Locate the cell with the specified text and output its (x, y) center coordinate. 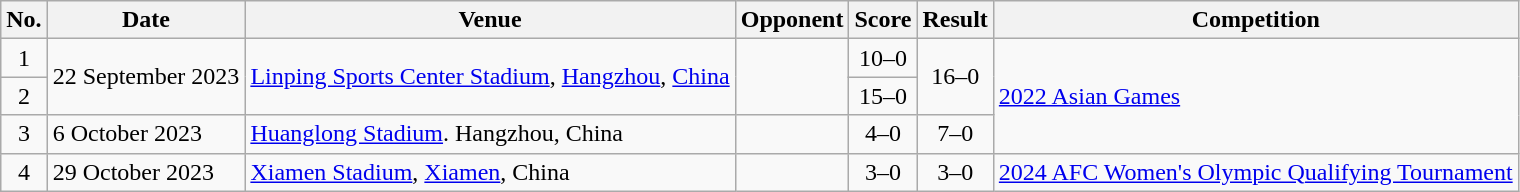
4–0 (883, 134)
4 (24, 172)
Xiamen Stadium, Xiamen, China (490, 172)
Venue (490, 20)
No. (24, 20)
2 (24, 96)
Opponent (792, 20)
22 September 2023 (146, 77)
Linping Sports Center Stadium, Hangzhou, China (490, 77)
1 (24, 58)
2024 AFC Women's Olympic Qualifying Tournament (1256, 172)
15–0 (883, 96)
Huanglong Stadium. Hangzhou, China (490, 134)
Result (955, 20)
29 October 2023 (146, 172)
6 October 2023 (146, 134)
Competition (1256, 20)
3 (24, 134)
2022 Asian Games (1256, 96)
10–0 (883, 58)
16–0 (955, 77)
Date (146, 20)
Score (883, 20)
7–0 (955, 134)
